Provide the (X, Y) coordinate of the cell's center where the given text is located.  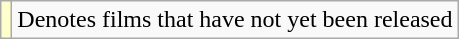
Denotes films that have not yet been released (235, 20)
